Search for the cell housing the specified text and yield its (X, Y) center coordinate. 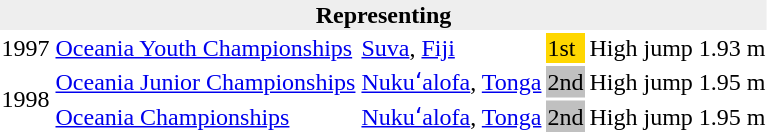
Suva, Fiji (452, 48)
1.93 m (732, 48)
Oceania Youth Championships (206, 48)
1998 (26, 99)
Oceania Junior Championships (206, 82)
Representing (384, 15)
1997 (26, 48)
Oceania Championships (206, 116)
1st (566, 48)
